Search for the cell housing the specified text and yield its (x, y) center coordinate. 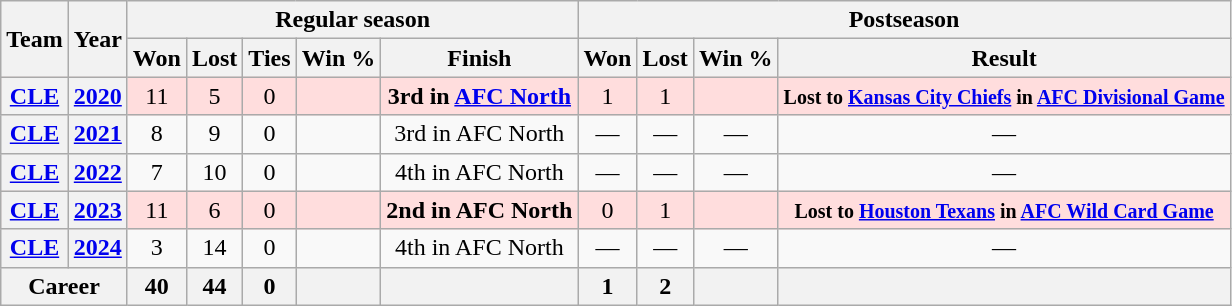
Career (64, 286)
Regular season (352, 20)
2023 (98, 210)
2021 (98, 134)
40 (156, 286)
Finish (480, 58)
8 (156, 134)
44 (214, 286)
Team (35, 39)
5 (214, 96)
Lost to Houston Texans in AFC Wild Card Game (1004, 210)
2nd in AFC North (480, 210)
2022 (98, 172)
Postseason (904, 20)
7 (156, 172)
9 (214, 134)
2 (665, 286)
3 (156, 248)
Lost to Kansas City Chiefs in AFC Divisional Game (1004, 96)
2020 (98, 96)
Ties (270, 58)
Result (1004, 58)
2024 (98, 248)
Year (98, 39)
14 (214, 248)
6 (214, 210)
10 (214, 172)
